Extract the [X, Y] coordinate from the center of the cell holding the provided text.  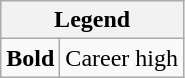
Legend [92, 20]
Bold [30, 58]
Career high [122, 58]
